Search for the cell housing the specified text and yield its (X, Y) center coordinate. 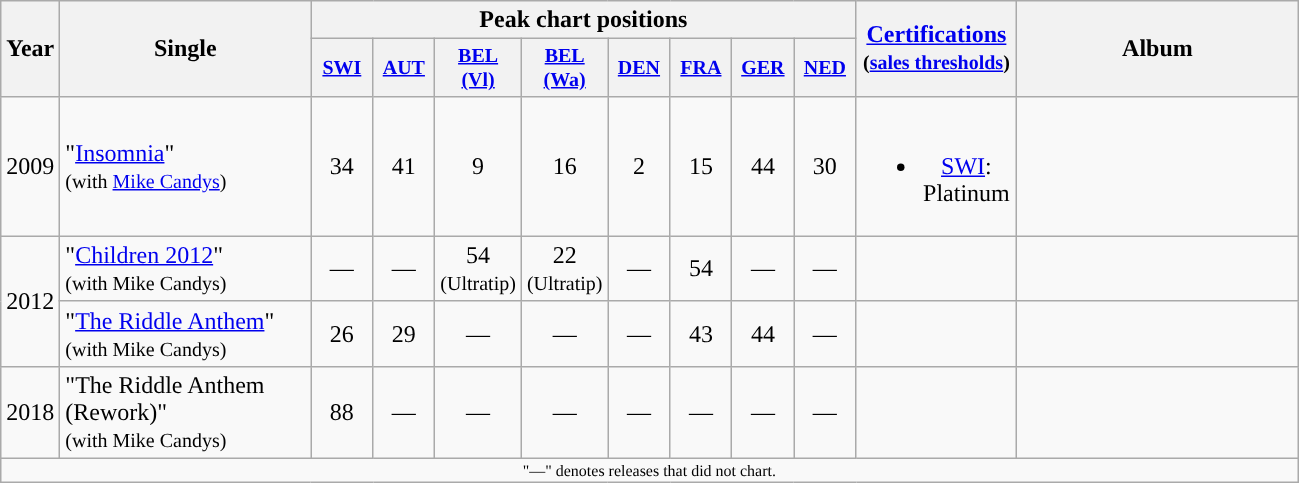
"Insomnia" (with Mike Candys) (186, 166)
2009 (30, 166)
"The Riddle Anthem" (with Mike Candys) (186, 334)
Peak chart positions (584, 20)
Year (30, 49)
AUT (404, 68)
9 (478, 166)
26 (342, 334)
"The Riddle Anthem (Rework)" (with Mike Candys) (186, 412)
22(Ultratip) (564, 268)
41 (404, 166)
NED (825, 68)
GER (763, 68)
BEL(Vl) (478, 68)
BEL(Wa) (564, 68)
88 (342, 412)
Single (186, 49)
54(Ultratip) (478, 268)
2 (639, 166)
Certifications(sales thresholds) (936, 49)
16 (564, 166)
34 (342, 166)
SWI: Platinum (936, 166)
SWI (342, 68)
2018 (30, 412)
FRA (701, 68)
43 (701, 334)
15 (701, 166)
54 (701, 268)
"—" denotes releases that did not chart. (650, 471)
2012 (30, 301)
Album (1158, 49)
DEN (639, 68)
"Children 2012" (with Mike Candys) (186, 268)
29 (404, 334)
30 (825, 166)
